From the cell containing the given text, extract its center point as (x, y) coordinate. 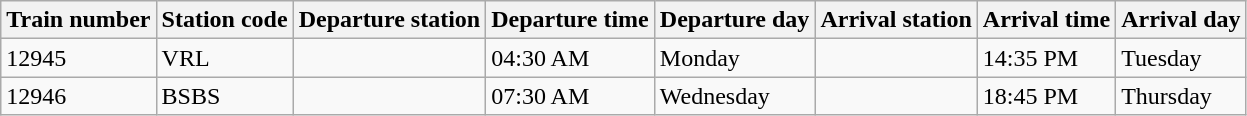
Departure station (390, 20)
Monday (734, 58)
Departure time (570, 20)
Thursday (1181, 96)
04:30 AM (570, 58)
Departure day (734, 20)
Arrival station (896, 20)
Station code (224, 20)
Train number (78, 20)
Arrival day (1181, 20)
07:30 AM (570, 96)
VRL (224, 58)
14:35 PM (1046, 58)
18:45 PM (1046, 96)
Arrival time (1046, 20)
Tuesday (1181, 58)
12946 (78, 96)
Wednesday (734, 96)
BSBS (224, 96)
12945 (78, 58)
